For the text-containing cell, return its midpoint in [X, Y] coordinate format. 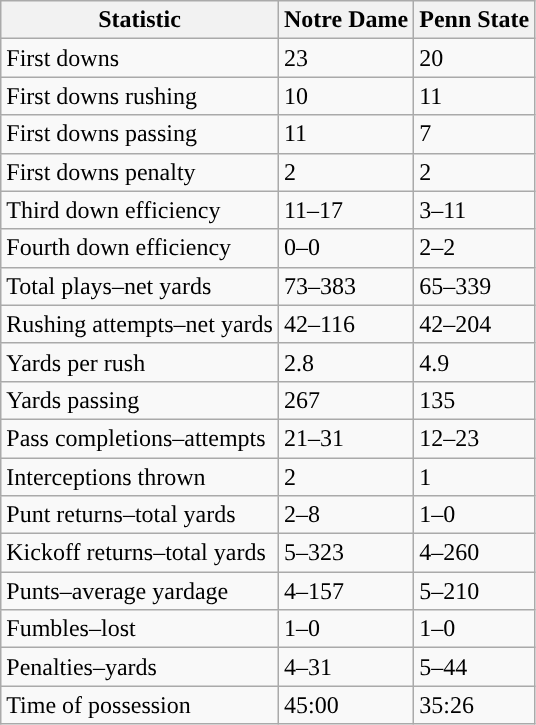
42–204 [474, 324]
7 [474, 134]
First downs passing [140, 134]
Fourth down efficiency [140, 248]
1 [474, 477]
12–23 [474, 438]
45:00 [346, 705]
4–157 [346, 591]
2–2 [474, 248]
Kickoff returns–total yards [140, 553]
Penn State [474, 20]
First downs [140, 58]
First downs rushing [140, 96]
4–31 [346, 667]
2–8 [346, 515]
35:26 [474, 705]
Punts–average yardage [140, 591]
42–116 [346, 324]
4.9 [474, 362]
Penalties–yards [140, 667]
5–44 [474, 667]
First downs penalty [140, 172]
Yards passing [140, 400]
21–31 [346, 438]
Punt returns–total yards [140, 515]
3–11 [474, 210]
135 [474, 400]
23 [346, 58]
20 [474, 58]
Notre Dame [346, 20]
65–339 [474, 286]
10 [346, 96]
Statistic [140, 20]
11–17 [346, 210]
0–0 [346, 248]
Rushing attempts–net yards [140, 324]
Interceptions thrown [140, 477]
267 [346, 400]
4–260 [474, 553]
Time of possession [140, 705]
73–383 [346, 286]
2.8 [346, 362]
Yards per rush [140, 362]
Fumbles–lost [140, 629]
Third down efficiency [140, 210]
Total plays–net yards [140, 286]
5–323 [346, 553]
5–210 [474, 591]
Pass completions–attempts [140, 438]
